Detect which cell encompasses the target text, then output its [x, y] center coordinate. 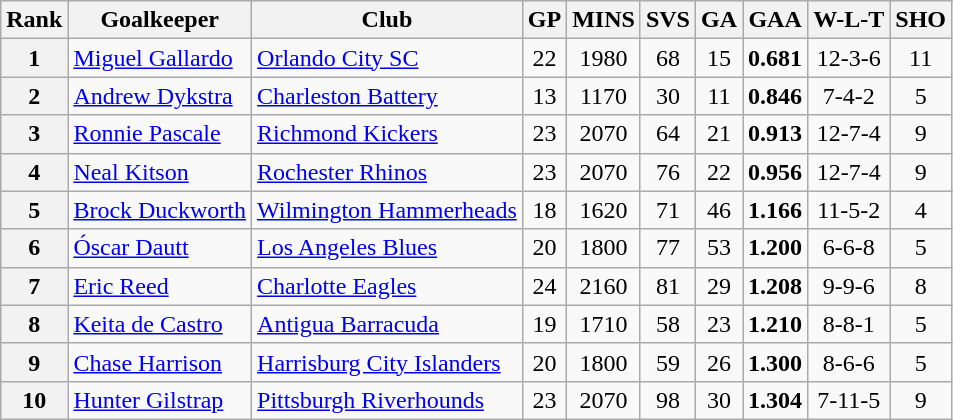
18 [544, 210]
77 [668, 248]
1.208 [776, 286]
3 [34, 134]
71 [668, 210]
26 [718, 362]
Antigua Barracuda [388, 324]
9-9-6 [849, 286]
29 [718, 286]
7 [34, 286]
Hunter Gilstrap [160, 400]
24 [544, 286]
MINS [604, 20]
1710 [604, 324]
Rochester Rhinos [388, 172]
W-L-T [849, 20]
Harrisburg City Islanders [388, 362]
13 [544, 96]
Wilmington Hammerheads [388, 210]
64 [668, 134]
10 [34, 400]
Rank [34, 20]
81 [668, 286]
GA [718, 20]
GP [544, 20]
Charlotte Eagles [388, 286]
8-6-6 [849, 362]
0.956 [776, 172]
Richmond Kickers [388, 134]
7-4-2 [849, 96]
GAA [776, 20]
Keita de Castro [160, 324]
98 [668, 400]
Goalkeeper [160, 20]
Pittsburgh Riverhounds [388, 400]
Brock Duckworth [160, 210]
1170 [604, 96]
1.166 [776, 210]
11-5-2 [849, 210]
Óscar Dautt [160, 248]
58 [668, 324]
Ronnie Pascale [160, 134]
8-8-1 [849, 324]
7-11-5 [849, 400]
53 [718, 248]
76 [668, 172]
6-6-8 [849, 248]
19 [544, 324]
1980 [604, 58]
46 [718, 210]
SHO [921, 20]
1 [34, 58]
Club [388, 20]
0.913 [776, 134]
6 [34, 248]
SVS [668, 20]
Orlando City SC [388, 58]
1.300 [776, 362]
1620 [604, 210]
1.304 [776, 400]
68 [668, 58]
12-3-6 [849, 58]
2 [34, 96]
Miguel Gallardo [160, 58]
Chase Harrison [160, 362]
Andrew Dykstra [160, 96]
1.210 [776, 324]
15 [718, 58]
21 [718, 134]
59 [668, 362]
2160 [604, 286]
Neal Kitson [160, 172]
Eric Reed [160, 286]
0.681 [776, 58]
0.846 [776, 96]
Los Angeles Blues [388, 248]
Charleston Battery [388, 96]
1.200 [776, 248]
